Extract the (x, y) coordinate from the center of the cell holding the provided text.  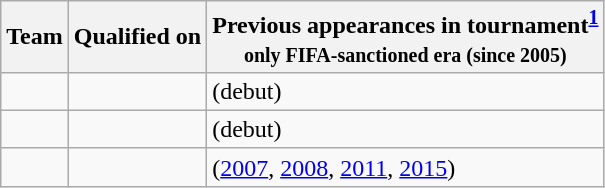
(2007, 2008, 2011, 2015) (406, 167)
Qualified on (137, 37)
Previous appearances in tournament1only FIFA-sanctioned era (since 2005) (406, 37)
Team (35, 37)
